Output the [x, y] coordinate of the center of the cell containing the given text.  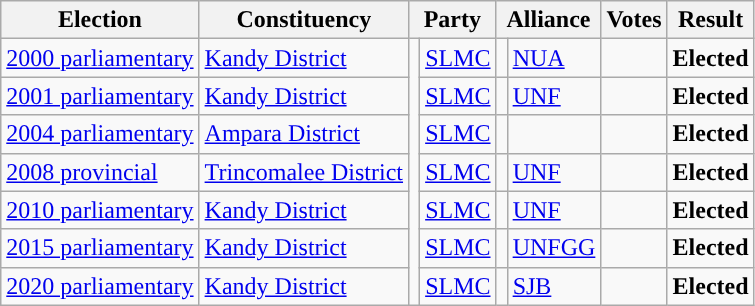
UNFGG [554, 248]
Election [100, 20]
Result [710, 20]
2015 parliamentary [100, 248]
Trincomalee District [304, 172]
Ampara District [304, 134]
Constituency [304, 20]
2010 parliamentary [100, 210]
Votes [634, 20]
Alliance [548, 20]
Party [452, 20]
2000 parliamentary [100, 58]
2004 parliamentary [100, 134]
SJB [554, 286]
2008 provincial [100, 172]
2020 parliamentary [100, 286]
NUA [554, 58]
2001 parliamentary [100, 96]
